Find where the given text appears and provide that cell's center as (x, y) coordinate. 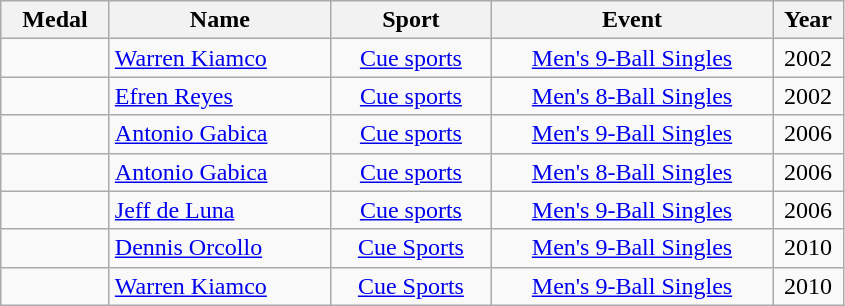
Year (808, 20)
Medal (56, 20)
Name (220, 20)
Dennis Orcollo (220, 248)
Event (632, 20)
Efren Reyes (220, 96)
Sport (410, 20)
Jeff de Luna (220, 210)
